Search for the cell housing the specified text and yield its (x, y) center coordinate. 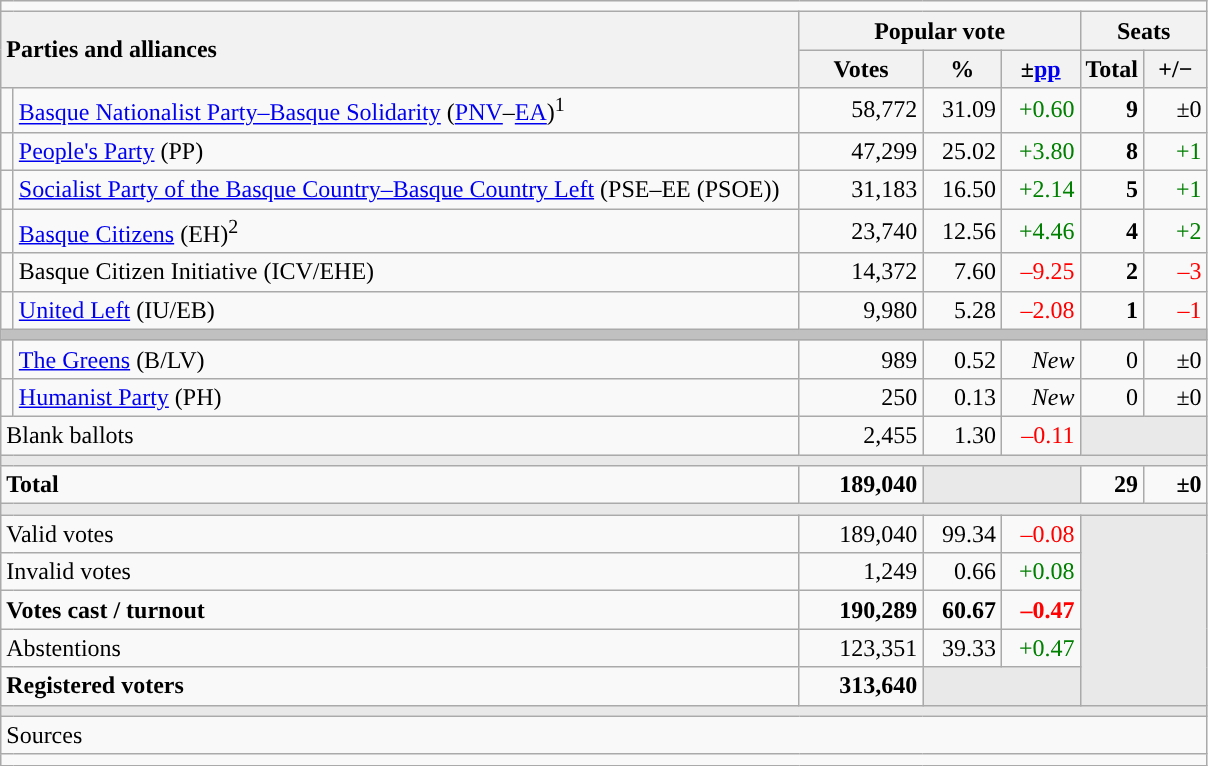
60.67 (962, 610)
United Left (IU/EB) (406, 310)
9,980 (861, 310)
+0.08 (1040, 572)
123,351 (861, 648)
+0.47 (1040, 648)
Abstentions (400, 648)
0.52 (962, 359)
Blank ballots (400, 435)
Basque Citizens (EH)2 (406, 232)
Socialist Party of the Basque Country–Basque Country Left (PSE–EE (PSOE)) (406, 190)
5 (1112, 190)
2,455 (861, 435)
31,183 (861, 190)
2 (1112, 272)
–1 (1176, 310)
250 (861, 397)
Basque Nationalist Party–Basque Solidarity (PNV–EA)1 (406, 110)
0.66 (962, 572)
+4.46 (1040, 232)
Valid votes (400, 534)
9 (1112, 110)
Votes cast / turnout (400, 610)
–2.08 (1040, 310)
7.60 (962, 272)
23,740 (861, 232)
47,299 (861, 151)
989 (861, 359)
–3 (1176, 272)
% (962, 69)
5.28 (962, 310)
58,772 (861, 110)
99.34 (962, 534)
1 (1112, 310)
31.09 (962, 110)
–9.25 (1040, 272)
–0.47 (1040, 610)
0.13 (962, 397)
+/− (1176, 69)
+2 (1176, 232)
190,289 (861, 610)
+3.80 (1040, 151)
Basque Citizen Initiative (ICV/EHE) (406, 272)
313,640 (861, 686)
People's Party (PP) (406, 151)
1,249 (861, 572)
Seats (1144, 31)
+0.60 (1040, 110)
16.50 (962, 190)
Invalid votes (400, 572)
8 (1112, 151)
–0.11 (1040, 435)
1.30 (962, 435)
Registered voters (400, 686)
Humanist Party (PH) (406, 397)
Votes (861, 69)
Parties and alliances (400, 50)
29 (1112, 485)
4 (1112, 232)
+2.14 (1040, 190)
±pp (1040, 69)
39.33 (962, 648)
Sources (604, 735)
25.02 (962, 151)
14,372 (861, 272)
The Greens (B/LV) (406, 359)
Popular vote (940, 31)
–0.08 (1040, 534)
12.56 (962, 232)
